Detect which cell encompasses the target text, then output its [X, Y] center coordinate. 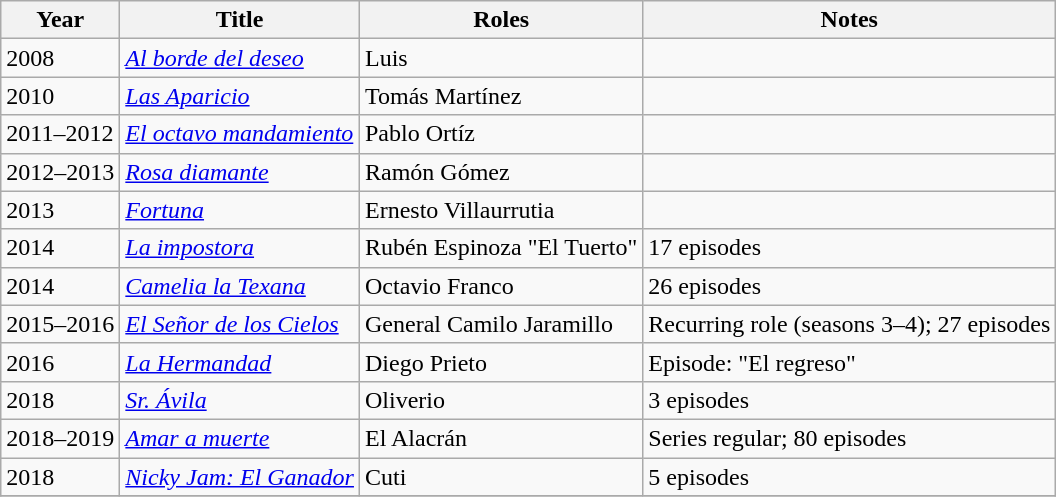
3 episodes [850, 400]
2018–2019 [60, 438]
Al borde del deseo [240, 58]
Roles [500, 20]
Camelia la Texana [240, 286]
Series regular; 80 episodes [850, 438]
La Hermandad [240, 362]
Episode: "El regreso" [850, 362]
Ernesto Villaurrutia [500, 210]
5 episodes [850, 477]
Nicky Jam: El Ganador [240, 477]
Octavio Franco [500, 286]
2008 [60, 58]
Cuti [500, 477]
Las Aparicio [240, 96]
2013 [60, 210]
La impostora [240, 248]
El octavo mandamiento [240, 134]
Recurring role (seasons 3–4); 27 episodes [850, 324]
26 episodes [850, 286]
Rubén Espinoza "El Tuerto" [500, 248]
Luis [500, 58]
Notes [850, 20]
Rosa diamante [240, 172]
Amar a muerte [240, 438]
Tomás Martínez [500, 96]
Year [60, 20]
Oliverio [500, 400]
2010 [60, 96]
2016 [60, 362]
2011–2012 [60, 134]
Pablo Ortíz [500, 134]
2012–2013 [60, 172]
Diego Prieto [500, 362]
Title [240, 20]
17 episodes [850, 248]
El Alacrán [500, 438]
Fortuna [240, 210]
2015–2016 [60, 324]
Sr. Ávila [240, 400]
General Camilo Jaramillo [500, 324]
Ramón Gómez [500, 172]
El Señor de los Cielos [240, 324]
